Scan for the cell matching the given text and deliver its [x, y] coordinate at center. 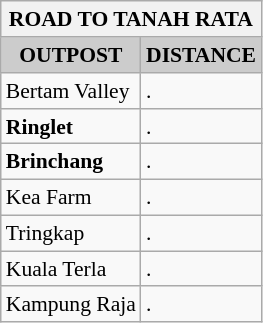
OUTPOST [71, 55]
Kuala Terla [71, 269]
Brinchang [71, 162]
DISTANCE [201, 55]
Bertam Valley [71, 91]
Kampung Raja [71, 304]
Kea Farm [71, 197]
Ringlet [71, 126]
ROAD TO TANAH RATA [131, 19]
Tringkap [71, 233]
